Extract the (X, Y) coordinate from the center of the cell holding the provided text.  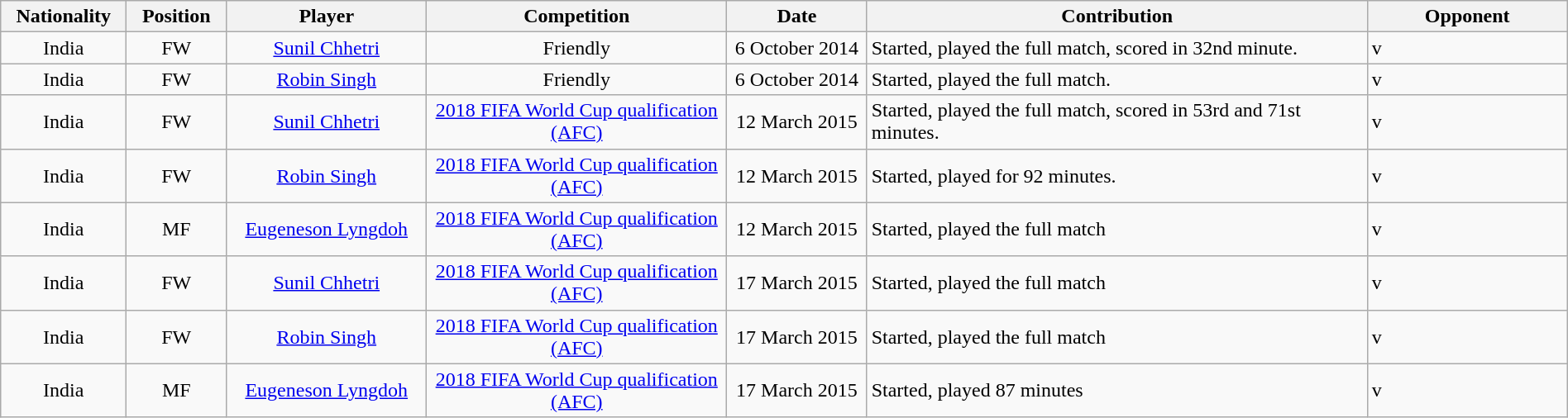
Contribution (1116, 17)
Opponent (1467, 17)
Competition (577, 17)
Started, played the full match, scored in 53rd and 71st minutes. (1116, 122)
Started, played the full match. (1116, 79)
Player (327, 17)
Nationality (64, 17)
Position (177, 17)
Started, played the full match, scored in 32nd minute. (1116, 48)
Date (797, 17)
Started, played for 92 minutes. (1116, 175)
Started, played 87 minutes (1116, 390)
